From the cell containing the given text, extract its center point as (x, y) coordinate. 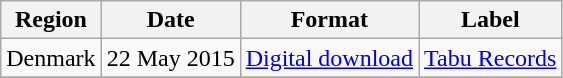
Tabu Records (490, 58)
22 May 2015 (170, 58)
Denmark (51, 58)
Region (51, 20)
Label (490, 20)
Format (329, 20)
Date (170, 20)
Digital download (329, 58)
